Find where the given text appears and provide that cell's center as [X, Y] coordinate. 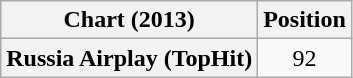
Position [305, 20]
Chart (2013) [130, 20]
92 [305, 58]
Russia Airplay (TopHit) [130, 58]
